Scan for the cell matching the given text and deliver its [X, Y] coordinate at center. 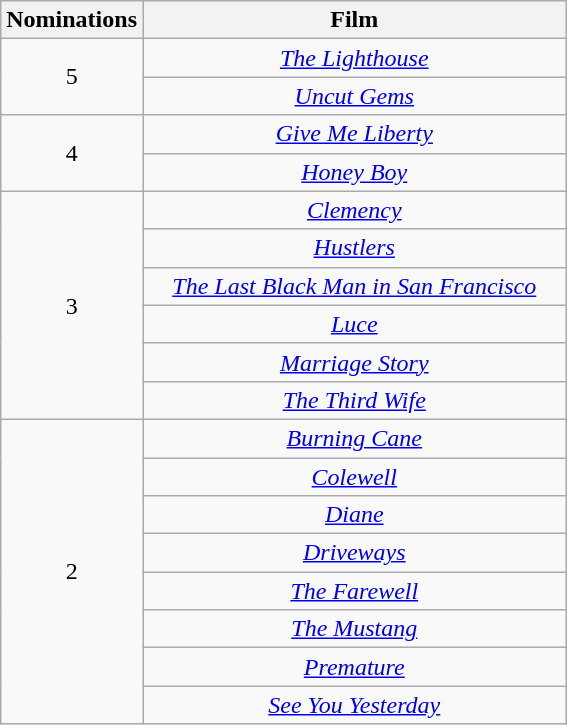
Burning Cane [354, 438]
3 [72, 305]
See You Yesterday [354, 705]
Give Me Liberty [354, 134]
Driveways [354, 553]
2 [72, 571]
Premature [354, 667]
Hustlers [354, 248]
Film [354, 20]
The Farewell [354, 591]
Marriage Story [354, 362]
Nominations [72, 20]
The Third Wife [354, 400]
Diane [354, 515]
Colewell [354, 477]
The Mustang [354, 629]
5 [72, 77]
Clemency [354, 210]
Uncut Gems [354, 96]
4 [72, 153]
Honey Boy [354, 172]
The Lighthouse [354, 58]
The Last Black Man in San Francisco [354, 286]
Luce [354, 324]
